For the text-containing cell, return its midpoint in [X, Y] coordinate format. 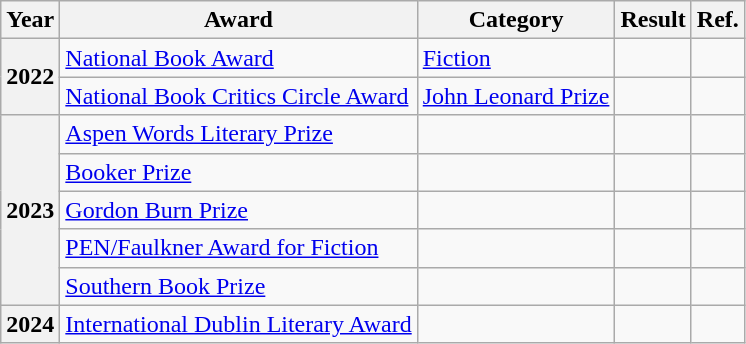
Category [516, 20]
Fiction [516, 58]
National Book Award [238, 58]
Ref. [718, 20]
National Book Critics Circle Award [238, 96]
Result [653, 20]
Gordon Burn Prize [238, 210]
John Leonard Prize [516, 96]
Booker Prize [238, 172]
Southern Book Prize [238, 286]
2023 [30, 210]
PEN/Faulkner Award for Fiction [238, 248]
2024 [30, 324]
Year [30, 20]
International Dublin Literary Award [238, 324]
Award [238, 20]
Aspen Words Literary Prize [238, 134]
2022 [30, 77]
